Capture the cell that displays the provided text and extract its [X, Y] central coordinate. 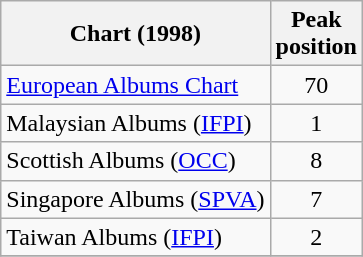
8 [316, 161]
7 [316, 199]
2 [316, 237]
Scottish Albums (OCC) [136, 161]
1 [316, 123]
70 [316, 85]
Malaysian Albums (IFPI) [136, 123]
Peakposition [316, 34]
European Albums Chart [136, 85]
Singapore Albums (SPVA) [136, 199]
Chart (1998) [136, 34]
Taiwan Albums (IFPI) [136, 237]
